Identify which cell holds the provided text, then report its (X, Y) central coordinate. 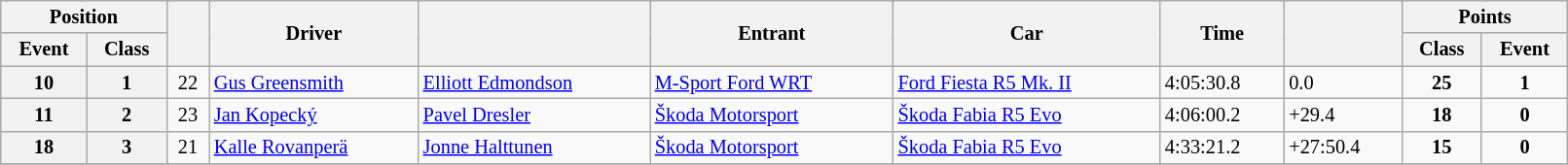
4:06:00.2 (1222, 115)
4:33:21.2 (1222, 148)
Driver (313, 33)
Kalle Rovanperä (313, 148)
+27:50.4 (1343, 148)
Time (1222, 33)
M-Sport Ford WRT (772, 82)
22 (188, 82)
Points (1485, 16)
23 (188, 115)
10 (44, 82)
3 (127, 148)
Jan Kopecký (313, 115)
Jonne Halttunen (534, 148)
0.0 (1343, 82)
4:05:30.8 (1222, 82)
Ford Fiesta R5 Mk. II (1027, 82)
2 (127, 115)
25 (1441, 82)
21 (188, 148)
Car (1027, 33)
11 (44, 115)
15 (1441, 148)
Entrant (772, 33)
Pavel Dresler (534, 115)
Gus Greensmith (313, 82)
Position (84, 16)
+29.4 (1343, 115)
Elliott Edmondson (534, 82)
